Locate the cell with the specified text and output its (x, y) center coordinate. 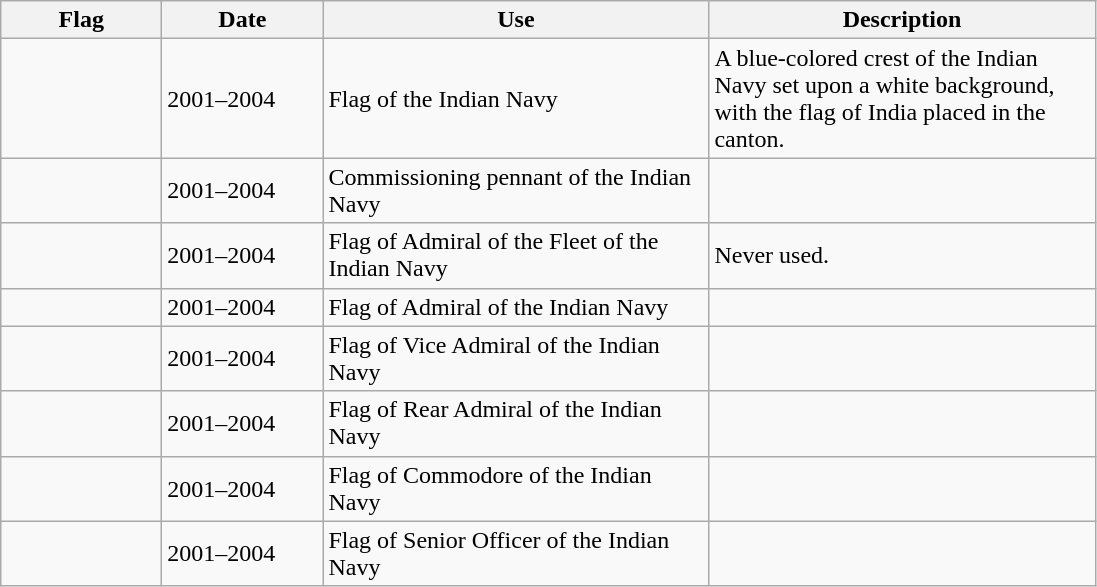
Date (242, 20)
Flag of Rear Admiral of the Indian Navy (516, 424)
Flag of Admiral of the Fleet of the Indian Navy (516, 256)
Flag (82, 20)
Flag of Senior Officer of the Indian Navy (516, 554)
Use (516, 20)
Flag of Commodore of the Indian Navy (516, 488)
Commissioning pennant of the Indian Navy (516, 190)
Flag of the Indian Navy (516, 98)
Flag of Admiral of the Indian Navy (516, 307)
A blue-colored crest of the Indian Navy set upon a white background, with the flag of India placed in the canton. (902, 98)
Never used. (902, 256)
Description (902, 20)
Flag of Vice Admiral of the Indian Navy (516, 358)
